Return the (x, y) coordinate for the center point of the cell that contains the specified text.  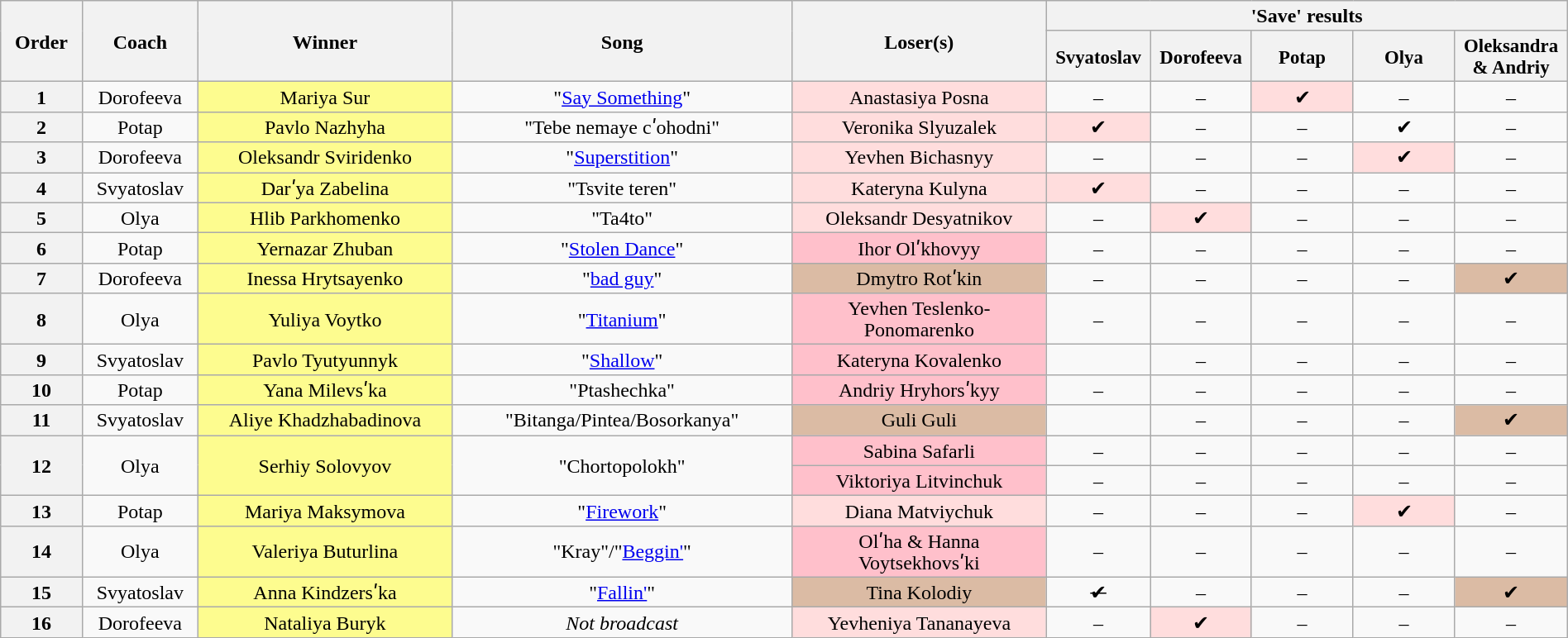
"Bitanga/Pintea/Bosorkanya" (622, 420)
10 (41, 390)
"Fallin'" (622, 592)
Dmytro Rotʹkin (920, 278)
'Save' results (1307, 17)
"Ta4to" (622, 218)
Coach (140, 41)
"Ptashechka" (622, 390)
Pavlo Nazhyha (324, 127)
Valeriya Buturlina (324, 551)
"Say Something" (622, 98)
Anastasiya Posna (920, 98)
"bad guy" (622, 278)
Viktoriya Litvinchuk (920, 481)
Guli Guli (920, 420)
Nataliya Buryk (324, 623)
"Stolen Dance" (622, 248)
Inessa Hrytsayenko (324, 278)
14 (41, 551)
Mariya Maksymova (324, 511)
Diana Matviychuk (920, 511)
Darʹya Zabelina (324, 188)
Kateryna Kulyna (920, 188)
13 (41, 511)
Yana Milevsʹka (324, 390)
Olʹha & Hanna Voytsekhovsʹki (920, 551)
5 (41, 218)
"Shallow" (622, 360)
Mariya Sur (324, 98)
12 (41, 466)
Song (622, 41)
"Titanium" (622, 319)
Yevhen Teslenko-Ponomarenko (920, 319)
7 (41, 278)
Yernazar Zhuban (324, 248)
Order (41, 41)
Oleksandra& Andriy (1511, 56)
Ihor Olʹkhovyy (920, 248)
Tina Kolodiy (920, 592)
Veronika Slyuzalek (920, 127)
2 (41, 127)
6 (41, 248)
3 (41, 157)
15 (41, 592)
"Firework" (622, 511)
Loser(s) (920, 41)
8 (41, 319)
"Superstition" (622, 157)
Oleksandr Sviridenko (324, 157)
Not broadcast (622, 623)
"Tsvite teren" (622, 188)
9 (41, 360)
1 (41, 98)
Anna Kindzersʹka (324, 592)
Winner (324, 41)
"Kray"/"Beggin'" (622, 551)
Sabina Safarli (920, 451)
Hlib Parkhomenko (324, 218)
Oleksandr Desyatnikov (920, 218)
11 (41, 420)
"Tebe nemaye cʹohodni" (622, 127)
16 (41, 623)
4 (41, 188)
Yuliya Voytko (324, 319)
Yevhen Bichasnyy (920, 157)
Andriy Hryhorsʹkyy (920, 390)
Serhiy Solovyov (324, 466)
"Chortopolokh" (622, 466)
Aliye Khadzhabadinova (324, 420)
Pavlo Tyutyunnyk (324, 360)
Yevheniya Tananayeva (920, 623)
Kateryna Kovalenko (920, 360)
